Search for the cell housing the specified text and yield its (X, Y) center coordinate. 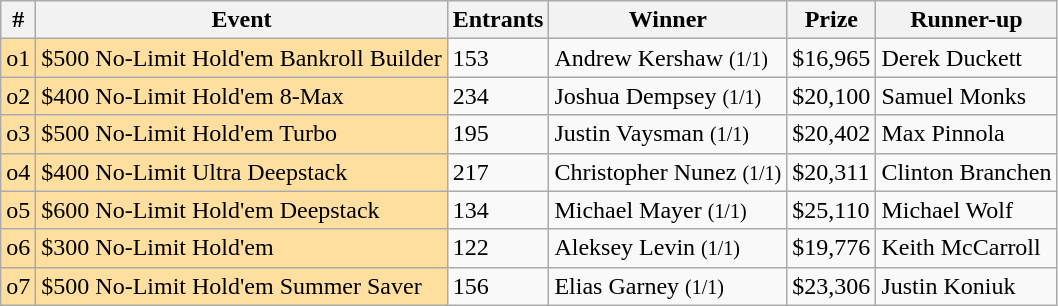
Christopher Nunez (1/1) (668, 172)
153 (498, 58)
Elias Garney (1/1) (668, 286)
$16,965 (832, 58)
o6 (18, 248)
217 (498, 172)
$400 No-Limit Ultra Deepstack (242, 172)
$600 No-Limit Hold'em Deepstack (242, 210)
Clinton Branchen (966, 172)
$20,402 (832, 134)
$20,100 (832, 96)
$500 No-Limit Hold'em Summer Saver (242, 286)
$25,110 (832, 210)
Runner-up (966, 20)
Michael Wolf (966, 210)
Aleksey Levin (1/1) (668, 248)
$23,306 (832, 286)
Andrew Kershaw (1/1) (668, 58)
Michael Mayer (1/1) (668, 210)
o1 (18, 58)
Joshua Dempsey (1/1) (668, 96)
$300 No-Limit Hold'em (242, 248)
Derek Duckett (966, 58)
# (18, 20)
$400 No-Limit Hold'em 8-Max (242, 96)
o3 (18, 134)
$500 No-Limit Hold'em Turbo (242, 134)
122 (498, 248)
Justin Vaysman (1/1) (668, 134)
o4 (18, 172)
Keith McCarroll (966, 248)
195 (498, 134)
156 (498, 286)
o5 (18, 210)
234 (498, 96)
Winner (668, 20)
o2 (18, 96)
Event (242, 20)
Max Pinnola (966, 134)
o7 (18, 286)
$19,776 (832, 248)
$20,311 (832, 172)
Justin Koniuk (966, 286)
Prize (832, 20)
134 (498, 210)
$500 No-Limit Hold'em Bankroll Builder (242, 58)
Entrants (498, 20)
Samuel Monks (966, 96)
